Return the (x, y) coordinate for the center point of the cell that contains the specified text.  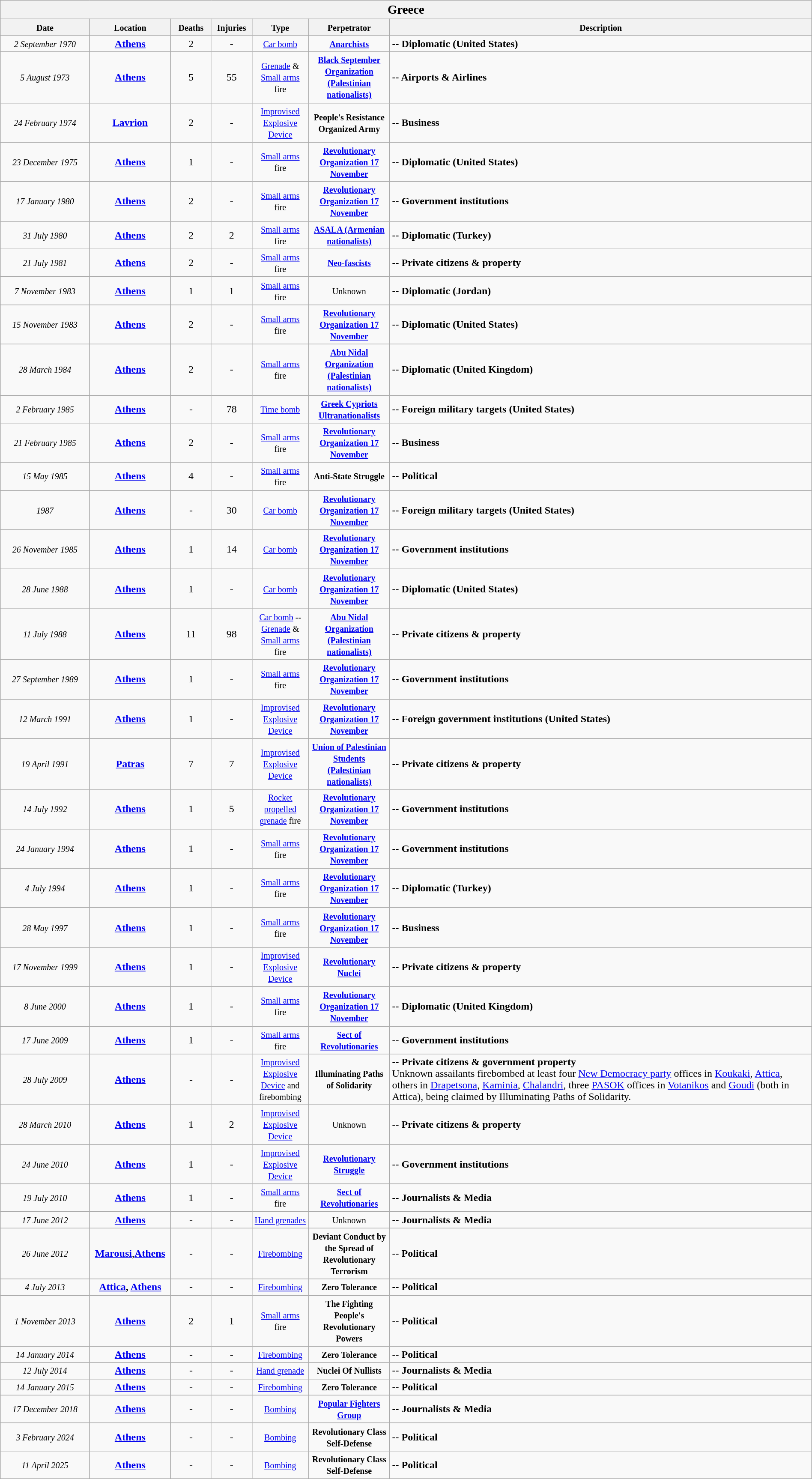
14 July 1992 (45, 809)
Popular Fighters Group (349, 1409)
-- Foreign government institutions (United States) (600, 719)
17 January 1980 (45, 201)
14 (231, 550)
Union of Palestinian Students (Palestinian nationalists) (349, 764)
11 April 2025 (45, 1465)
4 July 2013 (45, 1287)
Car bomb -- Grenade & Small arms fire (280, 634)
Rocket propelled grenade fire (280, 809)
21 February 1985 (45, 443)
15 November 1983 (45, 324)
Greek Cypriots Ultranationalists (349, 409)
Location (130, 27)
Black September Organization (Palestinian nationalists) (349, 77)
28 July 2009 (45, 1079)
98 (231, 634)
8 June 2000 (45, 1006)
Improvised Explosive Device and firebombing (280, 1079)
19 April 1991 (45, 764)
Anarchists (349, 44)
Deaths (191, 27)
28 March 2010 (45, 1125)
-- Diplomatic (Jordan) (600, 290)
23 December 1975 (45, 162)
28 June 1988 (45, 589)
The Fighting People's Revolutionary Powers (349, 1321)
24 February 1974 (45, 123)
2 February 1985 (45, 409)
Neo-fascists (349, 263)
Perpetrator (349, 27)
26 November 1985 (45, 550)
19 July 2010 (45, 1198)
2 September 1970 (45, 44)
Marousi,Athens (130, 1253)
24 January 1994 (45, 849)
27 September 1989 (45, 679)
17 November 1999 (45, 967)
17 June 2012 (45, 1220)
30 (231, 510)
Anti-State Struggle (349, 476)
17 December 2018 (45, 1409)
Lavrion (130, 123)
Grenade & Small arms fire (280, 77)
Hand grenades (280, 1220)
ASALA (Armenian nationalists) (349, 235)
Revolutionary Struggle (349, 1164)
-- Airports & Airlines (600, 77)
Revolutionary Nuclei (349, 967)
People's Resistance Organized Army (349, 123)
12 March 1991 (45, 719)
31 July 1980 (45, 235)
12 July 2014 (45, 1371)
Illuminating Paths of Solidarity (349, 1079)
28 March 1984 (45, 369)
11 July 1988 (45, 634)
11 (191, 634)
Deviant Conduct by the Spread of Revolutionary Terrorism (349, 1253)
15 May 1985 (45, 476)
28 May 1997 (45, 927)
Injuries (231, 27)
Hand grenade (280, 1371)
7 November 1983 (45, 290)
4 (191, 476)
1 November 2013 (45, 1321)
Time bomb (280, 409)
4 July 1994 (45, 888)
Date (45, 27)
Description (600, 27)
55 (231, 77)
Patras (130, 764)
Type (280, 27)
17 June 2009 (45, 1040)
14 January 2015 (45, 1387)
26 June 2012 (45, 1253)
24 June 2010 (45, 1164)
3 February 2024 (45, 1437)
78 (231, 409)
14 January 2014 (45, 1354)
Greece (406, 10)
Attica, Athens (130, 1287)
5 August 1973 (45, 77)
1987 (45, 510)
Nuclei Of Nullists (349, 1371)
21 July 1981 (45, 263)
